Return the (x, y) coordinate for the center point of the cell that contains the specified text.  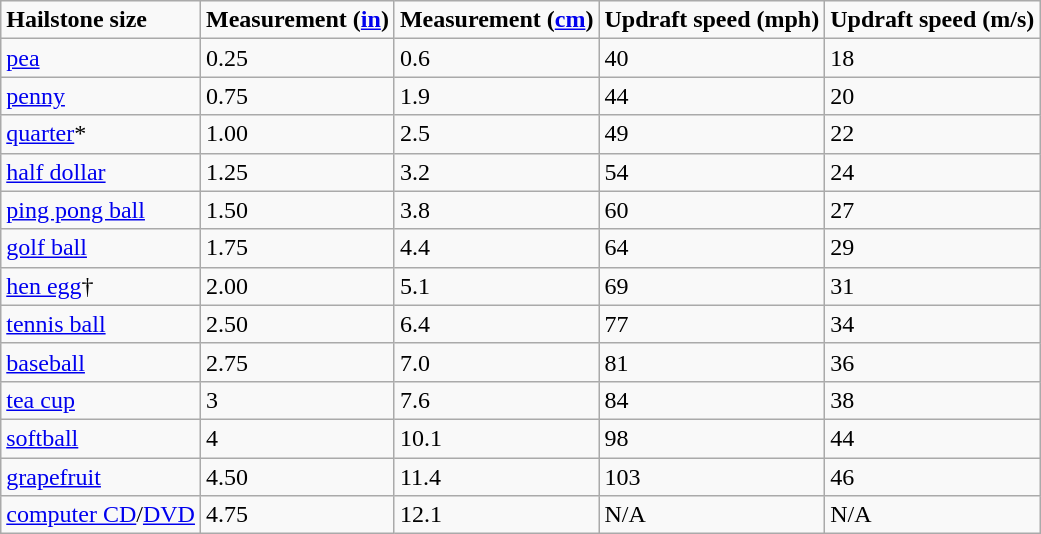
77 (712, 324)
2.50 (297, 324)
Hailstone size (101, 20)
penny (101, 96)
1.00 (297, 134)
4.4 (496, 248)
7.6 (496, 400)
3.2 (496, 172)
2.00 (297, 286)
1.25 (297, 172)
34 (932, 324)
6.4 (496, 324)
4.75 (297, 515)
40 (712, 58)
2.75 (297, 362)
46 (932, 477)
54 (712, 172)
Measurement (cm) (496, 20)
7.0 (496, 362)
1.75 (297, 248)
pea (101, 58)
half dollar (101, 172)
24 (932, 172)
81 (712, 362)
4.50 (297, 477)
Measurement (in) (297, 20)
11.4 (496, 477)
grapefruit (101, 477)
20 (932, 96)
tea cup (101, 400)
1.50 (297, 210)
golf ball (101, 248)
60 (712, 210)
22 (932, 134)
tennis ball (101, 324)
12.1 (496, 515)
38 (932, 400)
ping pong ball (101, 210)
0.75 (297, 96)
31 (932, 286)
10.1 (496, 438)
0.25 (297, 58)
18 (932, 58)
64 (712, 248)
103 (712, 477)
69 (712, 286)
27 (932, 210)
4 (297, 438)
Updraft speed (m/s) (932, 20)
29 (932, 248)
3 (297, 400)
1.9 (496, 96)
84 (712, 400)
5.1 (496, 286)
computer CD/DVD (101, 515)
49 (712, 134)
36 (932, 362)
softball (101, 438)
3.8 (496, 210)
98 (712, 438)
2.5 (496, 134)
quarter* (101, 134)
Updraft speed (mph) (712, 20)
hen egg† (101, 286)
baseball (101, 362)
0.6 (496, 58)
